Scan for the cell matching the given text and deliver its (x, y) coordinate at center. 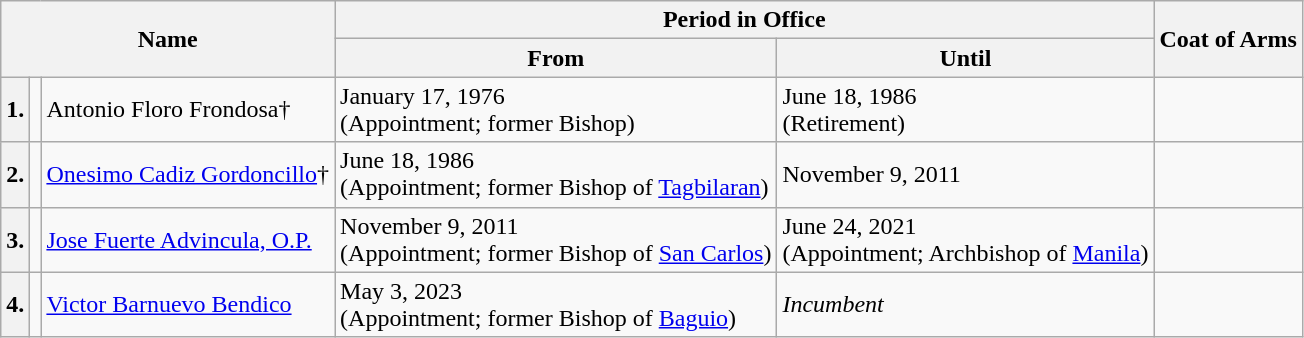
Period in Office (744, 20)
January 17, 1976(Appointment; former Bishop) (556, 110)
November 9, 2011(Appointment; former Bishop of San Carlos) (556, 240)
Coat of Arms (1228, 39)
June 18, 1986(Appointment; former Bishop of Tagbilaran) (556, 174)
Incumbent (966, 304)
1. (16, 110)
2. (16, 174)
Onesimo Cadiz Gordoncillo† (188, 174)
May 3, 2023(Appointment; former Bishop of Baguio) (556, 304)
From (556, 58)
Antonio Floro Frondosa† (188, 110)
4. (16, 304)
Victor Barnuevo Bendico (188, 304)
June 24, 2021(Appointment; Archbishop of Manila) (966, 240)
November 9, 2011 (966, 174)
Name (168, 39)
3. (16, 240)
Jose Fuerte Advincula, O.P. (188, 240)
Until (966, 58)
June 18, 1986(Retirement) (966, 110)
